Provide the [X, Y] coordinate of the cell's center where the given text is located.  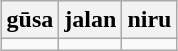
niru [150, 20]
jalan [90, 20]
gūsa [30, 20]
